Identify which cell holds the provided text, then report its (X, Y) central coordinate. 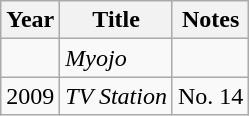
Myojo (116, 58)
Year (30, 20)
Notes (210, 20)
TV Station (116, 96)
No. 14 (210, 96)
2009 (30, 96)
Title (116, 20)
